Locate the cell with the specified text and output its (x, y) center coordinate. 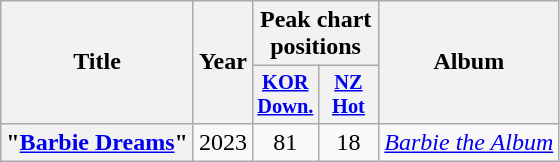
2023 (222, 142)
Peak chart positions (315, 34)
NZHot (348, 95)
Title (98, 62)
18 (348, 142)
Barbie the Album (469, 142)
81 (285, 142)
KORDown. (285, 95)
"Barbie Dreams" (98, 142)
Year (222, 62)
Album (469, 62)
